Find where the given text appears and provide that cell's center as [X, Y] coordinate. 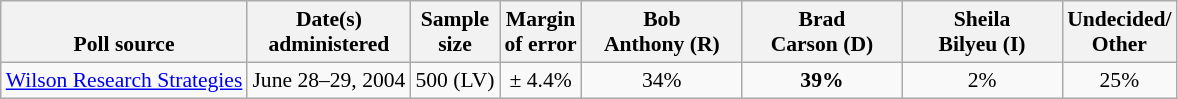
Samplesize [454, 32]
SheilaBilyeu (I) [982, 32]
39% [822, 80]
Wilson Research Strategies [124, 80]
34% [662, 80]
25% [1119, 80]
500 (LV) [454, 80]
Poll source [124, 32]
Date(s)administered [328, 32]
2% [982, 80]
± 4.4% [541, 80]
Marginof error [541, 32]
Undecided/Other [1119, 32]
June 28–29, 2004 [328, 80]
BobAnthony (R) [662, 32]
BradCarson (D) [822, 32]
